Provide the (X, Y) coordinate of the cell's center where the given text is located.  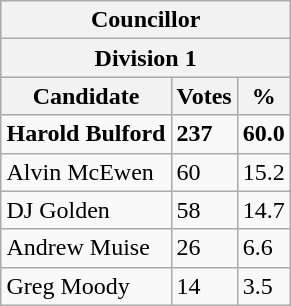
Alvin McEwen (86, 172)
237 (204, 134)
14 (204, 286)
Andrew Muise (86, 248)
Division 1 (146, 58)
26 (204, 248)
60.0 (264, 134)
Councillor (146, 20)
58 (204, 210)
15.2 (264, 172)
6.6 (264, 248)
Candidate (86, 96)
Greg Moody (86, 286)
14.7 (264, 210)
3.5 (264, 286)
60 (204, 172)
Harold Bulford (86, 134)
% (264, 96)
DJ Golden (86, 210)
Votes (204, 96)
